Locate the cell with the specified text and output its [x, y] center coordinate. 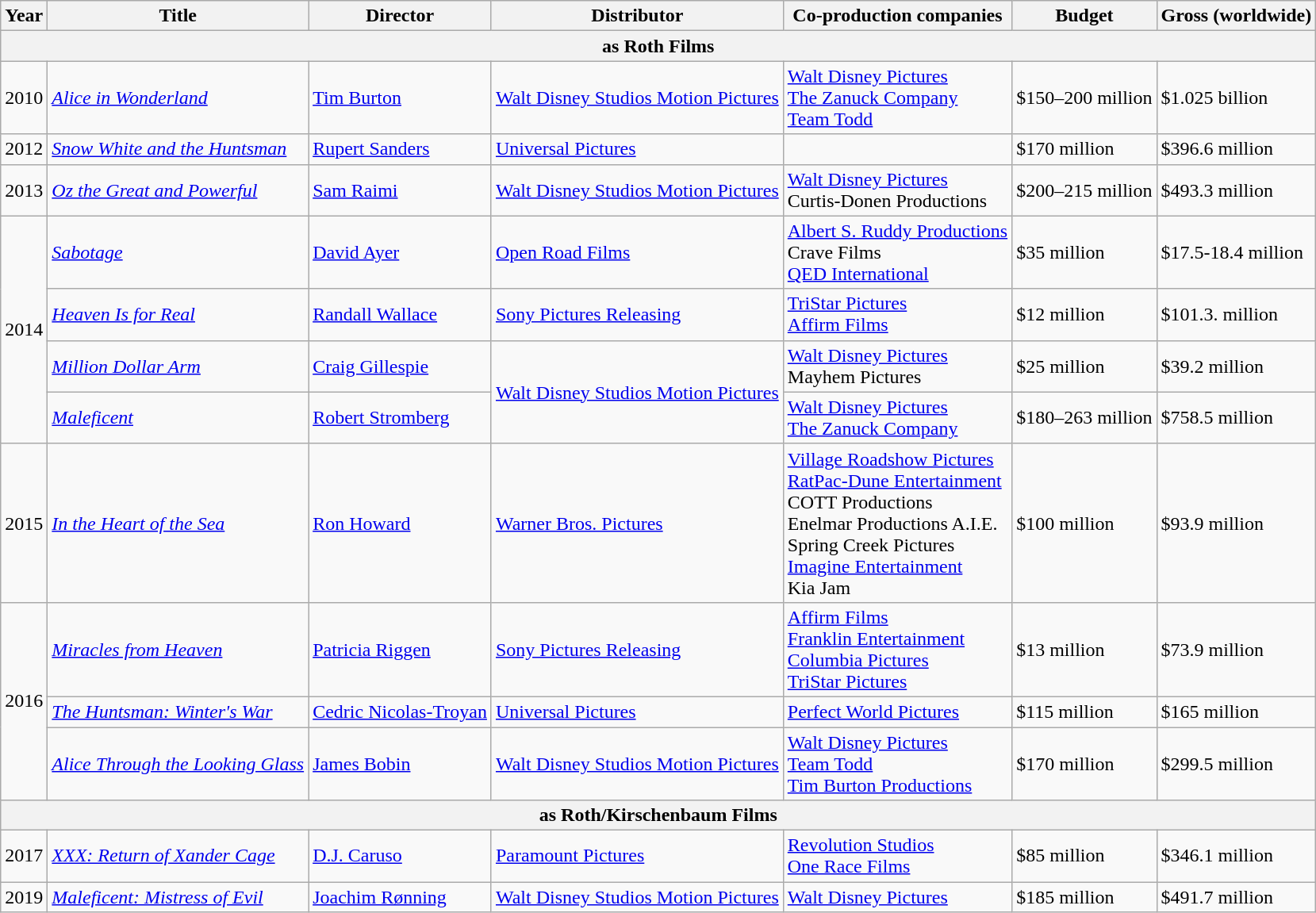
Walt Disney Pictures [897, 897]
2010 [24, 98]
Perfect World Pictures [897, 712]
Robert Stromberg [400, 417]
Tim Burton [400, 98]
Million Dollar Arm [178, 366]
$299.5 million [1236, 763]
2015 [24, 523]
Heaven Is for Real [178, 314]
Rupert Sanders [400, 149]
Maleficent [178, 417]
Craig Gillespie [400, 366]
2014 [24, 330]
Village Roadshow PicturesRatPac-Dune EntertainmentCOTT ProductionsEnelmar Productions A.I.E.Spring Creek PicturesImagine EntertainmentKia Jam [897, 523]
2016 [24, 701]
Warner Bros. Pictures [637, 523]
$100 million [1084, 523]
Walt Disney PicturesThe Zanuck Company [897, 417]
$35 million [1084, 252]
$150–200 million [1084, 98]
TriStar PicturesAffirm Films [897, 314]
$396.6 million [1236, 149]
$93.9 million [1236, 523]
$17.5-18.4 million [1236, 252]
David Ayer [400, 252]
$101.3. million [1236, 314]
Revolution StudiosOne Race Films [897, 857]
$73.9 million [1236, 649]
Alice Through the Looking Glass [178, 763]
Alice in Wonderland [178, 98]
Affirm FilmsFranklin EntertainmentColumbia PicturesTriStar Pictures [897, 649]
The Huntsman: Winter's War [178, 712]
Open Road Films [637, 252]
Maleficent: Mistress of Evil [178, 897]
$346.1 million [1236, 857]
Randall Wallace [400, 314]
$1.025 billion [1236, 98]
as Roth/Kirschenbaum Films [658, 815]
Oz the Great and Powerful [178, 190]
Title [178, 16]
$180–263 million [1084, 417]
Director [400, 16]
Gross (worldwide) [1236, 16]
Paramount Pictures [637, 857]
$491.7 million [1236, 897]
In the Heart of the Sea [178, 523]
Walt Disney PicturesMayhem Pictures [897, 366]
Cedric Nicolas-Troyan [400, 712]
Year [24, 16]
Joachim Rønning [400, 897]
$758.5 million [1236, 417]
Ron Howard [400, 523]
Distributor [637, 16]
2012 [24, 149]
$200–215 million [1084, 190]
Snow White and the Huntsman [178, 149]
2013 [24, 190]
XXX: Return of Xander Cage [178, 857]
$12 million [1084, 314]
Patricia Riggen [400, 649]
Miracles from Heaven [178, 649]
$25 million [1084, 366]
$165 million [1236, 712]
D.J. Caruso [400, 857]
$85 million [1084, 857]
2017 [24, 857]
Walt Disney PicturesTeam ToddTim Burton Productions [897, 763]
James Bobin [400, 763]
Budget [1084, 16]
Walt Disney PicturesThe Zanuck CompanyTeam Todd [897, 98]
Walt Disney PicturesCurtis-Donen Productions [897, 190]
$185 million [1084, 897]
$493.3 million [1236, 190]
$39.2 million [1236, 366]
Sam Raimi [400, 190]
as Roth Films [658, 46]
Sabotage [178, 252]
Co-production companies [897, 16]
$115 million [1084, 712]
Albert S. Ruddy ProductionsCrave FilmsQED International [897, 252]
2019 [24, 897]
$13 million [1084, 649]
